Determine the (X, Y) coordinate at the center of the cell enclosing the given text.  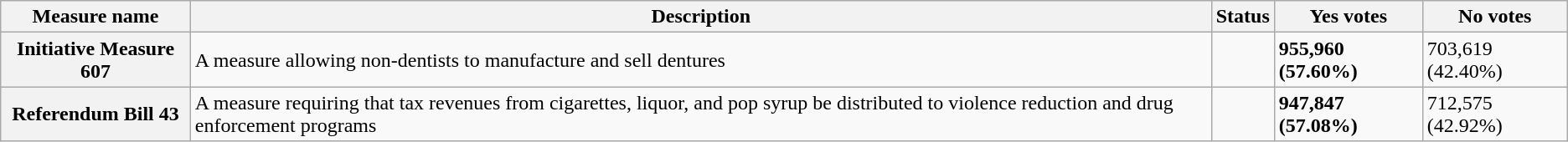
Status (1243, 17)
Referendum Bill 43 (95, 114)
A measure allowing non-dentists to manufacture and sell dentures (700, 60)
Measure name (95, 17)
No votes (1494, 17)
712,575 (42.92%) (1494, 114)
A measure requiring that tax revenues from cigarettes, liquor, and pop syrup be distributed to violence reduction and drug enforcement programs (700, 114)
703,619 (42.40%) (1494, 60)
Initiative Measure 607 (95, 60)
955,960 (57.60%) (1349, 60)
Yes votes (1349, 17)
947,847 (57.08%) (1349, 114)
Description (700, 17)
